Identify which cell holds the provided text, then report its (x, y) central coordinate. 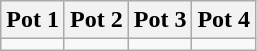
Pot 4 (224, 20)
Pot 2 (96, 20)
Pot 3 (160, 20)
Pot 1 (33, 20)
